Return (X, Y) of the center of cell containing provided text 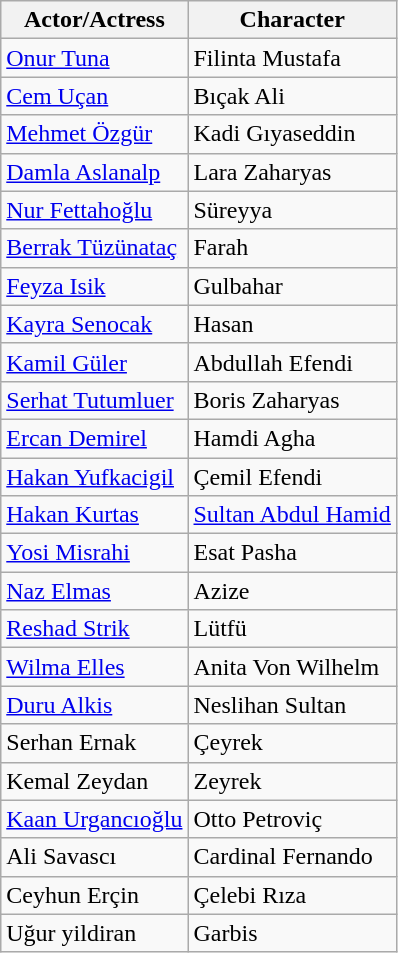
Serhan Ernak (94, 743)
Onur Tuna (94, 58)
Uğur yildiran (94, 933)
Berrak Tüzünataç (94, 248)
Hamdi Agha (292, 438)
Sultan Abdul Hamid (292, 515)
Çemil Efendi (292, 477)
Duru Alkis (94, 705)
Actor/Actress (94, 20)
Cardinal Fernando (292, 857)
Kemal Zeydan (94, 781)
Reshad Strik (94, 629)
Anita Von Wilhelm (292, 667)
Hasan (292, 324)
Bıçak Ali (292, 96)
Serhat Tutumluer (94, 400)
Azize (292, 591)
Hakan Yufkacigil (94, 477)
Ali Savascı (94, 857)
Neslihan Sultan (292, 705)
Zeyrek (292, 781)
Kamil Güler (94, 362)
Damla Aslanalp (94, 172)
Abdullah Efendi (292, 362)
Çeyrek (292, 743)
Mehmet Özgür (94, 134)
Ceyhun Erçin (94, 895)
Filinta Mustafa (292, 58)
Gulbahar (292, 286)
Boris Zaharyas (292, 400)
Naz Elmas (94, 591)
Lara Zaharyas (292, 172)
Cem Uçan (94, 96)
Kaan Urgancıoğlu (94, 819)
Otto Petroviç (292, 819)
Kayra Senocak (94, 324)
Yosi Misrahi (94, 553)
Farah (292, 248)
Nur Fettahoğlu (94, 210)
Feyza Isik (94, 286)
Wilma Elles (94, 667)
Lütfü (292, 629)
Ercan Demirel (94, 438)
Character (292, 20)
Hakan Kurtas (94, 515)
Esat Pasha (292, 553)
Garbis (292, 933)
Süreyya (292, 210)
Kadi Gıyaseddin (292, 134)
Çelebi Rıza (292, 895)
